Search for the cell housing the specified text and yield its [X, Y] center coordinate. 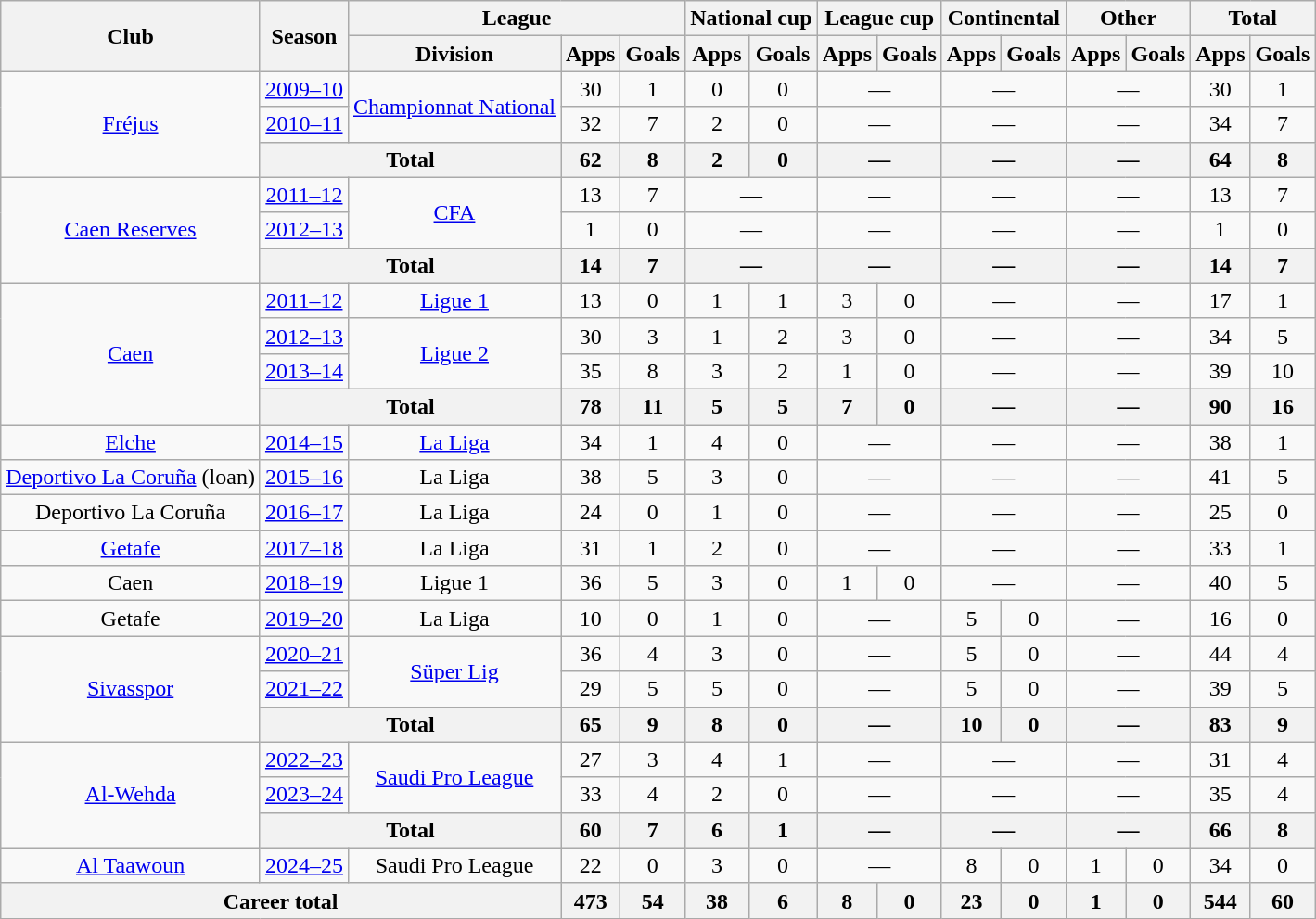
54 [653, 900]
Al Taawoun [131, 865]
544 [1220, 900]
Championnat National [454, 107]
League cup [879, 19]
2023–24 [304, 795]
27 [590, 759]
65 [590, 724]
78 [590, 406]
League [516, 19]
62 [590, 160]
Fréjus [131, 124]
National cup [751, 19]
2014–15 [304, 442]
2015–16 [304, 478]
Division [454, 54]
25 [1220, 513]
2017–18 [304, 548]
2019–20 [304, 619]
11 [653, 406]
2013–14 [304, 371]
Al-Wehda [131, 795]
23 [971, 900]
66 [1220, 830]
64 [1220, 160]
473 [590, 900]
Deportivo La Coruña (loan) [131, 478]
Continental [1003, 19]
41 [1220, 478]
Career total [281, 900]
90 [1220, 406]
Sivasspor [131, 689]
CFA [454, 212]
2010–11 [304, 124]
Deportivo La Coruña [131, 513]
2016–17 [304, 513]
Elche [131, 442]
Süper Lig [454, 671]
22 [590, 865]
83 [1220, 724]
2018–19 [304, 583]
2021–22 [304, 689]
32 [590, 124]
Ligue 2 [454, 353]
24 [590, 513]
40 [1220, 583]
29 [590, 689]
Season [304, 36]
44 [1220, 654]
Caen Reserves [131, 230]
2024–25 [304, 865]
17 [1220, 300]
Club [131, 36]
2009–10 [304, 89]
Other [1128, 19]
2022–23 [304, 759]
2020–21 [304, 654]
